Pinpoint the cell where the given text exists, returning its [X, Y] midpoint coordinate. 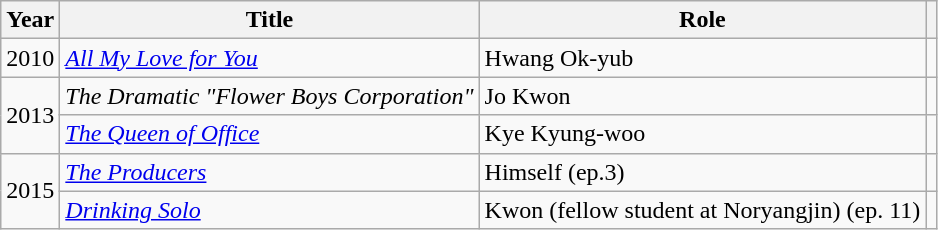
Title [270, 20]
Himself (ep.3) [702, 172]
Kwon (fellow student at Noryangjin) (ep. 11) [702, 210]
Role [702, 20]
The Producers [270, 172]
Year [30, 20]
Drinking Solo [270, 210]
The Dramatic "Flower Boys Corporation" [270, 96]
2015 [30, 191]
Hwang Ok-yub [702, 58]
2013 [30, 115]
Kye Kyung-woo [702, 134]
All My Love for You [270, 58]
The Queen of Office [270, 134]
2010 [30, 58]
Jo Kwon [702, 96]
